Search for the cell housing the specified text and yield its [x, y] center coordinate. 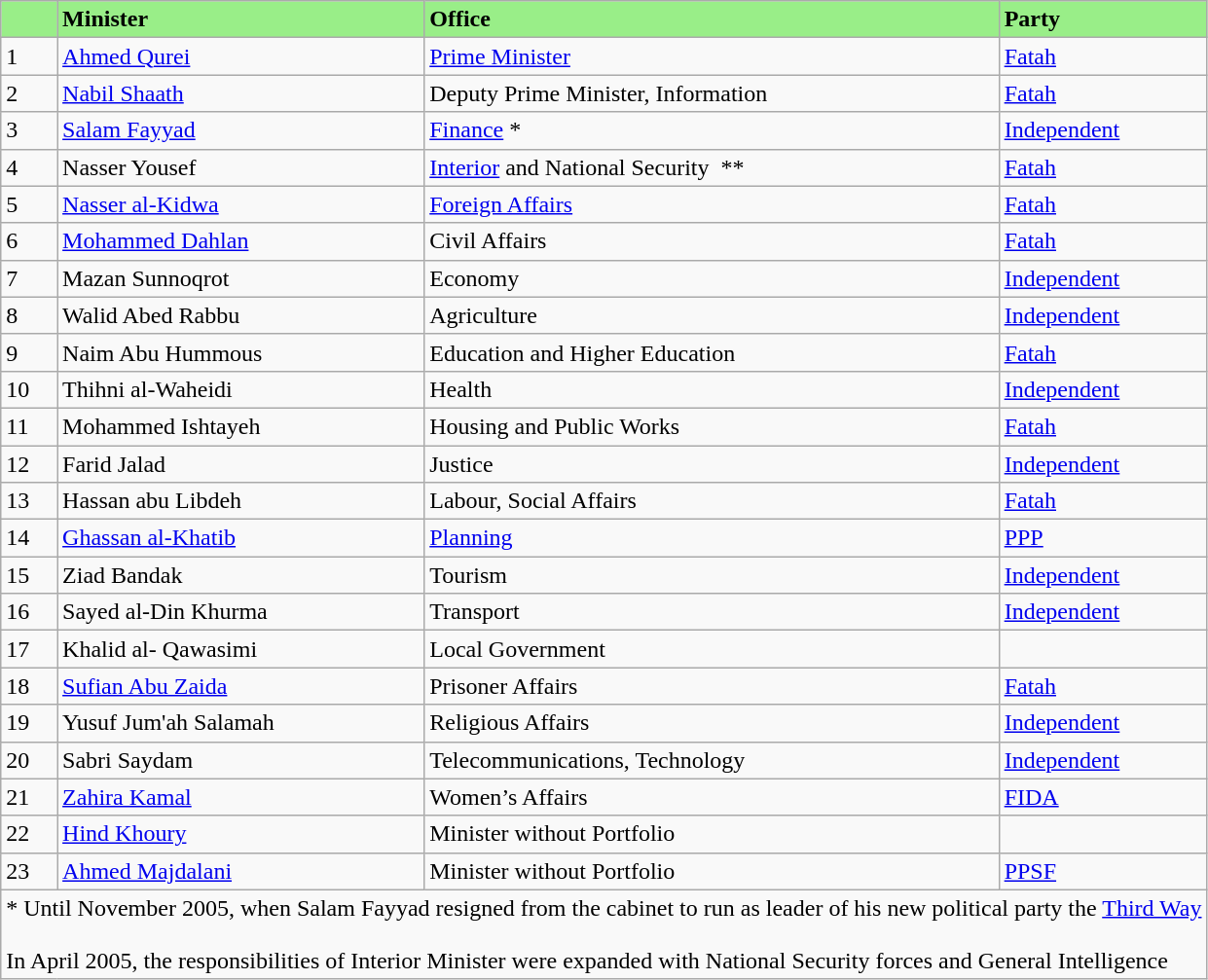
12 [29, 464]
Mazan Sunnoqrot [241, 278]
Salam Fayyad [241, 130]
23 [29, 871]
Office [712, 19]
Sabri Saydam [241, 760]
22 [29, 834]
Women’s Affairs [712, 797]
Party [1103, 19]
20 [29, 760]
7 [29, 278]
11 [29, 426]
Local Government [712, 649]
Ziad Bandak [241, 575]
Nasser Yousef [241, 167]
Civil Affairs [712, 241]
10 [29, 389]
Agriculture [712, 315]
Farid Jalad [241, 464]
15 [29, 575]
Ahmed Majdalani [241, 871]
Thihni al-Waheidi [241, 389]
FIDA [1103, 797]
6 [29, 241]
Naim Abu Hummous [241, 352]
Religious Affairs [712, 723]
Tourism [712, 575]
21 [29, 797]
Health [712, 389]
Finance * [712, 130]
Interior and National Security ** [712, 167]
Housing and Public Works [712, 426]
Mohammed Ishtayeh [241, 426]
Sufian Abu Zaida [241, 686]
Sayed al-Din Khurma [241, 612]
Yusuf Jum'ah Salamah [241, 723]
Hassan abu Libdeh [241, 501]
Justice [712, 464]
Labour, Social Affairs [712, 501]
4 [29, 167]
1 [29, 56]
Prisoner Affairs [712, 686]
2 [29, 93]
17 [29, 649]
13 [29, 501]
Nabil Shaath [241, 93]
Prime Minister [712, 56]
9 [29, 352]
Minister [241, 19]
18 [29, 686]
3 [29, 130]
Transport [712, 612]
19 [29, 723]
Telecommunications, Technology [712, 760]
Ahmed Qurei [241, 56]
Walid Abed Rabbu [241, 315]
Deputy Prime Minister, Information [712, 93]
5 [29, 204]
14 [29, 538]
Mohammed Dahlan [241, 241]
Hind Khoury [241, 834]
PPP [1103, 538]
Economy [712, 278]
Foreign Affairs [712, 204]
Zahira Kamal [241, 797]
Education and Higher Education [712, 352]
16 [29, 612]
Planning [712, 538]
Khalid al- Qawasimi [241, 649]
8 [29, 315]
Nasser al-Kidwa [241, 204]
Ghassan al-Khatib [241, 538]
PPSF [1103, 871]
